Detect which cell encompasses the target text, then output its [X, Y] center coordinate. 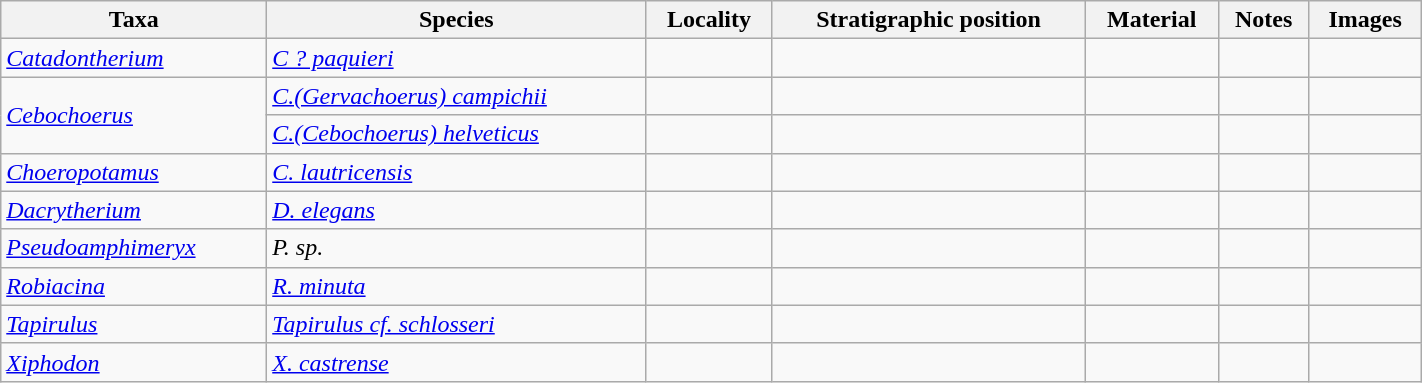
X. castrense [456, 362]
Images [1365, 20]
Species [456, 20]
Stratigraphic position [928, 20]
Locality [709, 20]
Cebochoerus [134, 115]
D. elegans [456, 210]
Catadontherium [134, 58]
Notes [1264, 20]
C ? paquieri [456, 58]
P. sp. [456, 248]
Tapirulus cf. schlosseri [456, 324]
C.(Cebochoerus) helveticus [456, 134]
Xiphodon [134, 362]
Material [1152, 20]
Robiacina [134, 286]
R. minuta [456, 286]
Dacrytherium [134, 210]
Pseudoamphimeryx [134, 248]
Choeropotamus [134, 172]
C. lautricensis [456, 172]
Taxa [134, 20]
Tapirulus [134, 324]
C.(Gervachoerus) campichii [456, 96]
